Return [X, Y] of the center of cell containing provided text 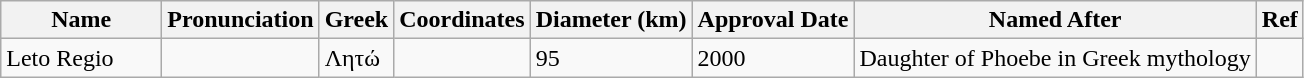
Coordinates [462, 20]
Greek [356, 20]
Daughter of Phoebe in Greek mythology [1055, 58]
Leto Regio [82, 58]
Approval Date [773, 20]
Ref [1280, 20]
Named After [1055, 20]
Λητώ [356, 58]
2000 [773, 58]
95 [611, 58]
Name [82, 20]
Diameter (km) [611, 20]
Pronunciation [240, 20]
